Provide the (X, Y) coordinate of the cell's center where the given text is located.  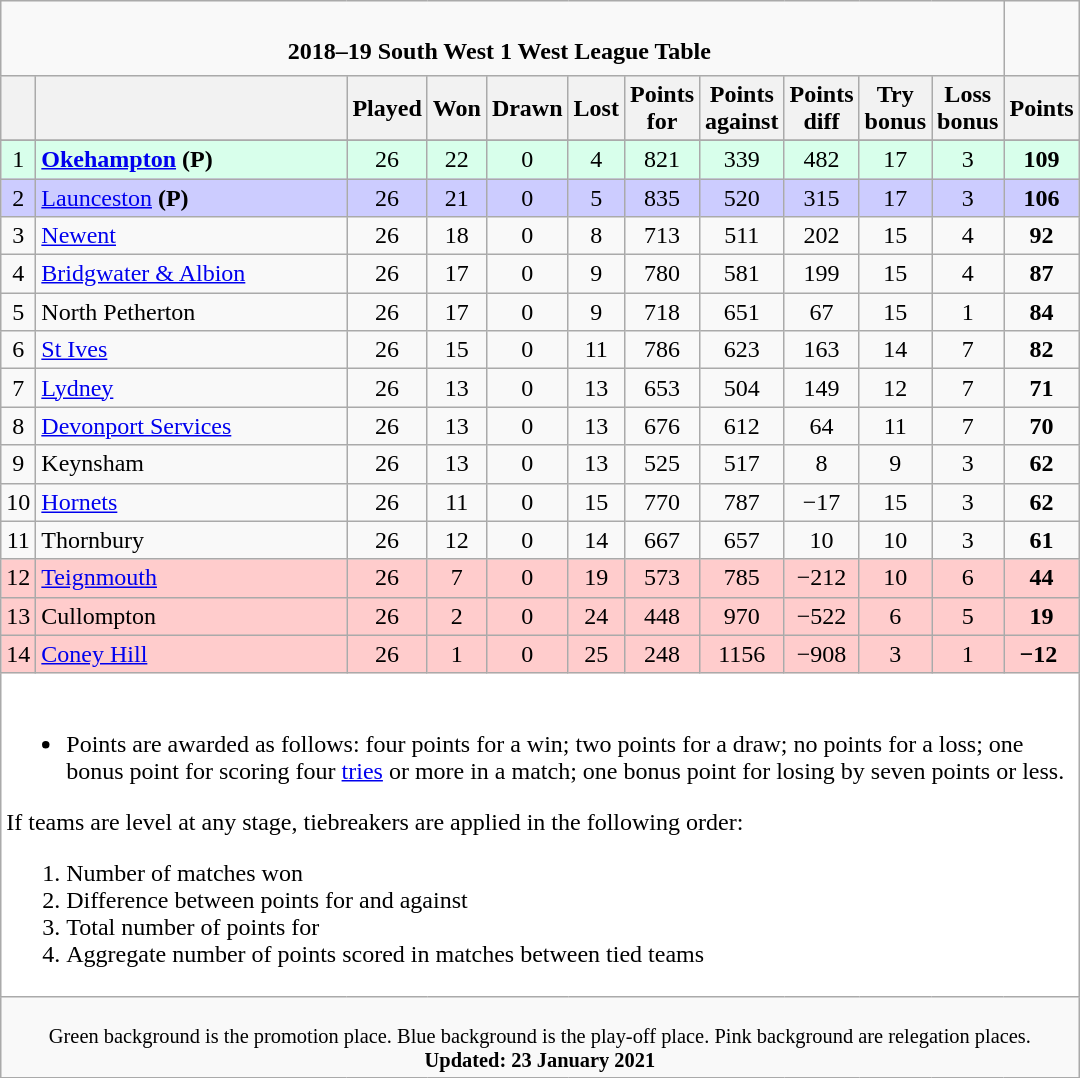
339 (742, 159)
70 (1042, 426)
653 (662, 388)
248 (662, 654)
Keynsham (192, 464)
Okehampton (P) (192, 159)
786 (662, 350)
24 (596, 616)
Points against (742, 108)
657 (742, 540)
448 (662, 616)
−17 (822, 502)
163 (822, 350)
835 (662, 197)
Won (456, 108)
202 (822, 236)
199 (822, 274)
770 (662, 502)
787 (742, 502)
Points diff (822, 108)
Loss bonus (968, 108)
Teignmouth (192, 578)
667 (662, 540)
Lost (596, 108)
18 (456, 236)
North Petherton (192, 312)
Hornets (192, 502)
61 (1042, 540)
82 (1042, 350)
−212 (822, 578)
525 (662, 464)
71 (1042, 388)
Green background is the promotion place. Blue background is the play-off place. Pink background are relegation places. Updated: 23 January 2021 (540, 1036)
511 (742, 236)
149 (822, 388)
Launceston (P) (192, 197)
718 (662, 312)
821 (662, 159)
St Ives (192, 350)
84 (1042, 312)
Cullompton (192, 616)
Lydney (192, 388)
Played (387, 108)
780 (662, 274)
64 (822, 426)
581 (742, 274)
Points (1042, 108)
−12 (1042, 654)
109 (1042, 159)
676 (662, 426)
Drawn (527, 108)
Newent (192, 236)
87 (1042, 274)
573 (662, 578)
482 (822, 159)
504 (742, 388)
−522 (822, 616)
Devonport Services (192, 426)
25 (596, 654)
67 (822, 312)
Coney Hill (192, 654)
Bridgwater & Albion (192, 274)
1156 (742, 654)
970 (742, 616)
315 (822, 197)
612 (742, 426)
520 (742, 197)
713 (662, 236)
Try bonus (895, 108)
21 (456, 197)
44 (1042, 578)
106 (1042, 197)
22 (456, 159)
Thornbury (192, 540)
−908 (822, 654)
92 (1042, 236)
517 (742, 464)
623 (742, 350)
651 (742, 312)
Points for (662, 108)
785 (742, 578)
